Extract the [X, Y] coordinate from the center of the cell holding the provided text.  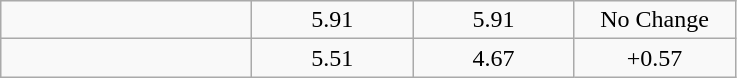
No Change [654, 20]
5.51 [332, 58]
+0.57 [654, 58]
4.67 [494, 58]
